Return the [X, Y] coordinate for the center point of the cell that contains the specified text.  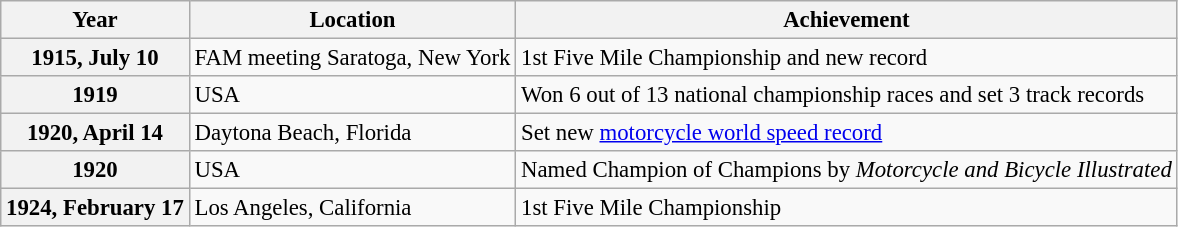
1920 [95, 170]
Won 6 out of 13 national championship races and set 3 track records [846, 95]
Daytona Beach, Florida [352, 133]
1915, July 10 [95, 58]
1st Five Mile Championship and new record [846, 58]
Achievement [846, 20]
1920, April 14 [95, 133]
Year [95, 20]
FAM meeting Saratoga, New York [352, 58]
1919 [95, 95]
Named Champion of Champions by Motorcycle and Bicycle Illustrated [846, 170]
1st Five Mile Championship [846, 208]
Set new motorcycle world speed record [846, 133]
Location [352, 20]
1924, February 17 [95, 208]
Los Angeles, California [352, 208]
